Return [X, Y] of the center of cell containing provided text 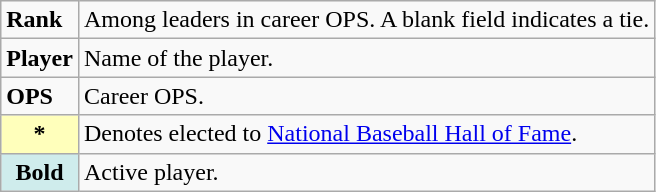
Active player. [366, 172]
* [40, 134]
Career OPS. [366, 96]
Among leaders in career OPS. A blank field indicates a tie. [366, 20]
Player [40, 58]
Bold [40, 172]
OPS [40, 96]
Rank [40, 20]
Name of the player. [366, 58]
Denotes elected to National Baseball Hall of Fame. [366, 134]
